Search for the cell housing the specified text and yield its (x, y) center coordinate. 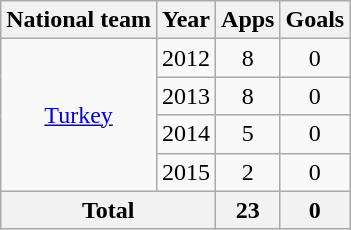
23 (248, 210)
Turkey (79, 115)
Goals (315, 20)
Apps (248, 20)
2 (248, 172)
2015 (186, 172)
2012 (186, 58)
2014 (186, 134)
National team (79, 20)
Year (186, 20)
2013 (186, 96)
5 (248, 134)
Total (108, 210)
